Detect which cell encompasses the target text, then output its [X, Y] center coordinate. 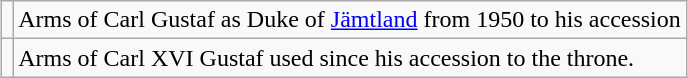
Arms of Carl XVI Gustaf used since his accession to the throne. [350, 58]
Arms of Carl Gustaf as Duke of Jämtland from 1950 to his accession [350, 20]
